Locate the cell with the specified text and output its (X, Y) center coordinate. 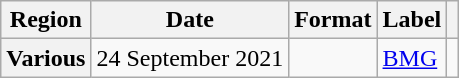
BMG (412, 58)
Date (190, 20)
24 September 2021 (190, 58)
Region (46, 20)
Format (333, 20)
Various (46, 58)
Label (412, 20)
